Search for the cell housing the specified text and yield its [X, Y] center coordinate. 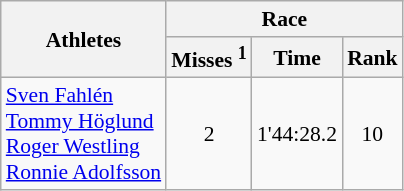
Athletes [84, 40]
Rank [372, 58]
Time [297, 58]
Misses 1 [209, 58]
Race [284, 19]
1'44:28.2 [297, 134]
2 [209, 134]
10 [372, 134]
Sven FahlénTommy HöglundRoger WestlingRonnie Adolfsson [84, 134]
